Output the [X, Y] coordinate of the center of the cell containing the given text.  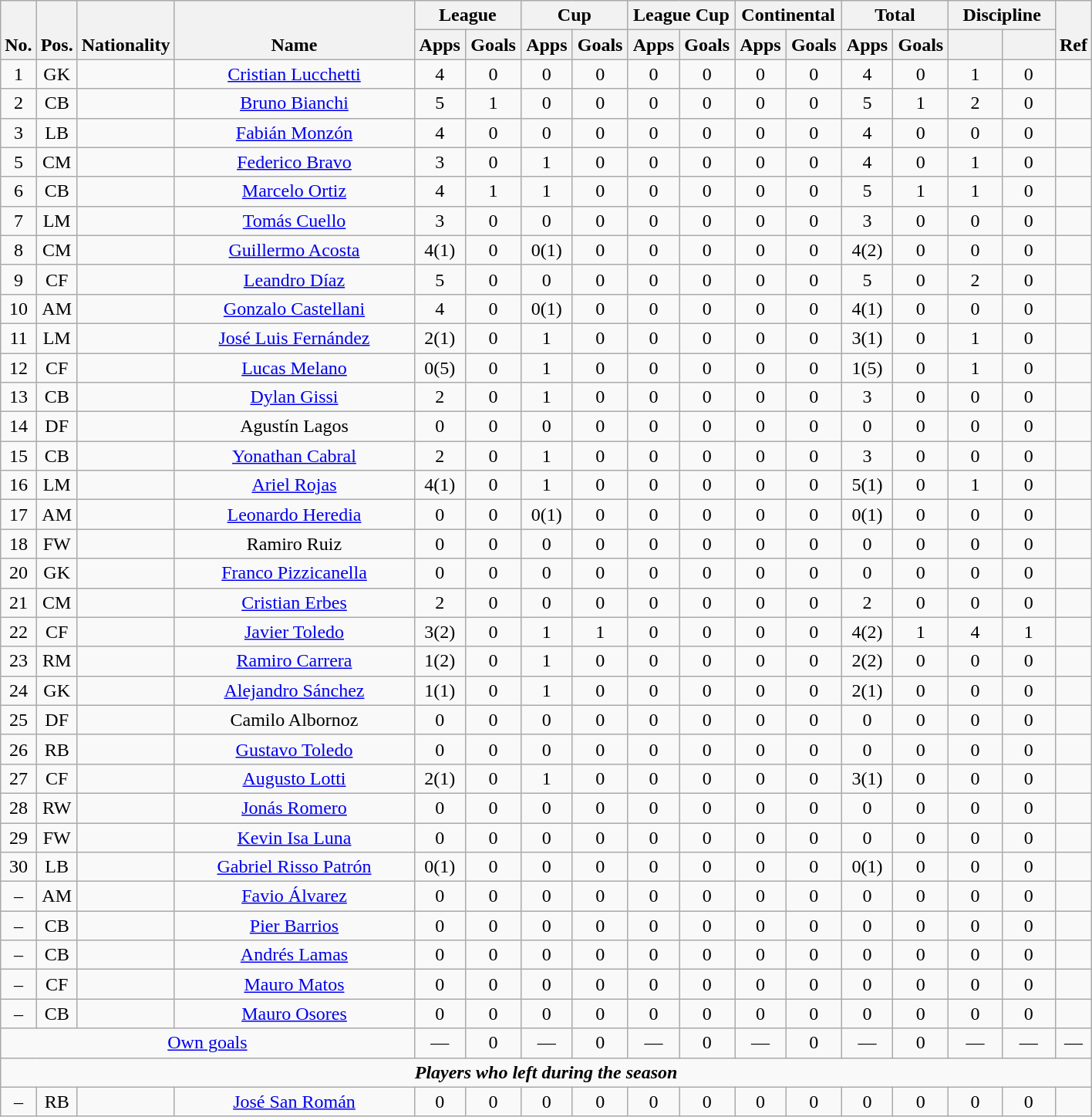
Andrés Lamas [295, 955]
Continental [788, 15]
13 [19, 397]
Leonardo Heredia [295, 515]
RM [57, 661]
Tomás Cuello [295, 221]
Kevin Isa Luna [295, 837]
José Luis Fernández [295, 338]
18 [19, 544]
5(1) [867, 485]
Gabriel Risso Patrón [295, 867]
Pier Barrios [295, 926]
22 [19, 632]
1(2) [440, 661]
Lucas Melano [295, 368]
Own goals [207, 1043]
3(2) [440, 632]
0(5) [440, 368]
29 [19, 837]
6 [19, 191]
23 [19, 661]
Mauro Osores [295, 1014]
15 [19, 456]
José San Román [295, 1102]
Gonzalo Castellani [295, 309]
Total [895, 15]
Alejandro Sánchez [295, 690]
14 [19, 427]
No. [19, 30]
24 [19, 690]
Discipline [1003, 15]
Augusto Lotti [295, 778]
Federico Bravo [295, 162]
Javier Toledo [295, 632]
Bruno Bianchi [295, 103]
17 [19, 515]
21 [19, 602]
Guillermo Acosta [295, 250]
Leandro Díaz [295, 279]
28 [19, 808]
16 [19, 485]
26 [19, 749]
7 [19, 221]
9 [19, 279]
Ariel Rojas [295, 485]
Players who left during the season [546, 1072]
1(1) [440, 690]
20 [19, 573]
Cristian Erbes [295, 602]
Favio Álvarez [295, 896]
Cup [575, 15]
Ramiro Ruiz [295, 544]
Fabián Monzón [295, 133]
Marcelo Ortiz [295, 191]
League [467, 15]
8 [19, 250]
11 [19, 338]
Name [295, 30]
Mauro Matos [295, 984]
Agustín Lagos [295, 427]
Pos. [57, 30]
2(2) [867, 661]
Nationality [126, 30]
Ref [1073, 30]
27 [19, 778]
Ramiro Carrera [295, 661]
Franco Pizzicanella [295, 573]
Yonathan Cabral [295, 456]
30 [19, 867]
Cristian Lucchetti [295, 74]
1(5) [867, 368]
Dylan Gissi [295, 397]
10 [19, 309]
Camilo Albornoz [295, 720]
RW [57, 808]
25 [19, 720]
12 [19, 368]
Gustavo Toledo [295, 749]
Jonás Romero [295, 808]
League Cup [682, 15]
